Detect which cell encompasses the target text, then output its [X, Y] center coordinate. 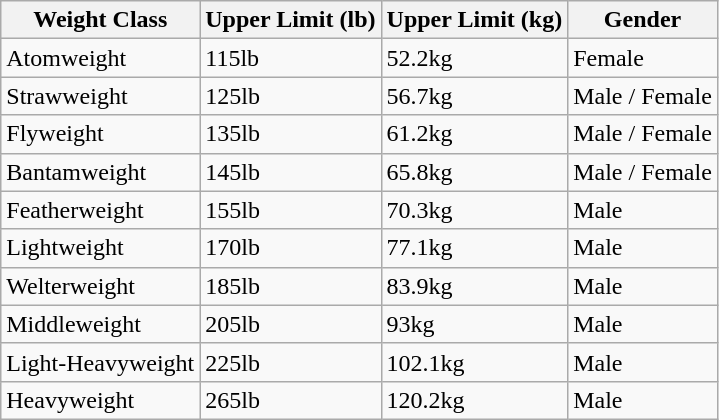
135lb [290, 134]
225lb [290, 362]
115lb [290, 58]
65.8kg [474, 172]
93kg [474, 324]
Strawweight [100, 96]
Atomweight [100, 58]
Gender [643, 20]
Middleweight [100, 324]
102.1kg [474, 362]
77.1kg [474, 248]
52.2kg [474, 58]
Light-Heavyweight [100, 362]
155lb [290, 210]
Featherweight [100, 210]
Upper Limit (lb) [290, 20]
145lb [290, 172]
120.2kg [474, 400]
Welterweight [100, 286]
Bantamweight [100, 172]
Flyweight [100, 134]
205lb [290, 324]
Lightweight [100, 248]
Heavyweight [100, 400]
265lb [290, 400]
185lb [290, 286]
170lb [290, 248]
70.3kg [474, 210]
83.9kg [474, 286]
56.7kg [474, 96]
61.2kg [474, 134]
Weight Class [100, 20]
Upper Limit (kg) [474, 20]
125lb [290, 96]
Female [643, 58]
